Provide the [X, Y] coordinate of the cell's center where the given text is located.  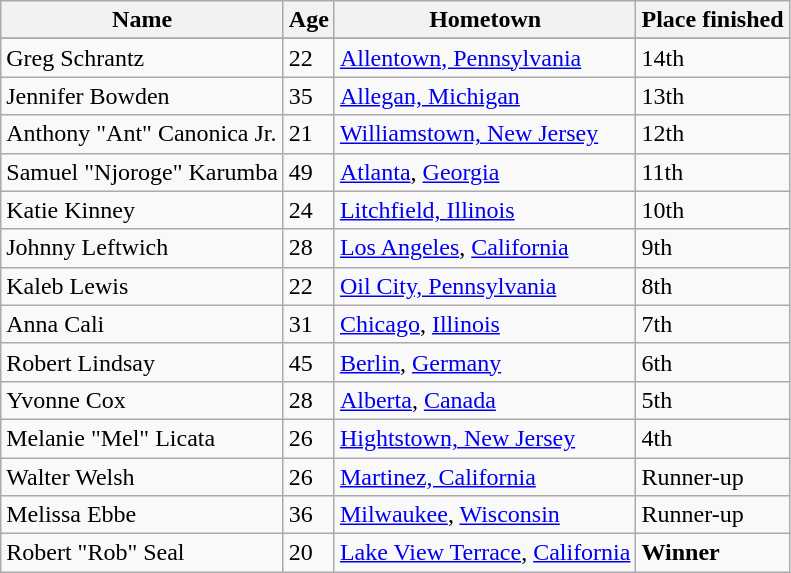
Kaleb Lewis [142, 286]
Johnny Leftwich [142, 248]
Alberta, Canada [485, 400]
Anthony "Ant" Canonica Jr. [142, 134]
Chicago, Illinois [485, 324]
Atlanta, Georgia [485, 172]
Hometown [485, 20]
36 [308, 515]
Berlin, Germany [485, 362]
Greg Schrantz [142, 58]
Robert Lindsay [142, 362]
10th [712, 210]
Winner [712, 553]
12th [712, 134]
Samuel "Njoroge" Karumba [142, 172]
Allentown, Pennsylvania [485, 58]
Jennifer Bowden [142, 96]
8th [712, 286]
Name [142, 20]
11th [712, 172]
5th [712, 400]
Oil City, Pennsylvania [485, 286]
Martinez, California [485, 477]
Litchfield, Illinois [485, 210]
Milwaukee, Wisconsin [485, 515]
Anna Cali [142, 324]
7th [712, 324]
Katie Kinney [142, 210]
Melanie "Mel" Licata [142, 438]
Los Angeles, California [485, 248]
6th [712, 362]
9th [712, 248]
Yvonne Cox [142, 400]
Melissa Ebbe [142, 515]
Allegan, Michigan [485, 96]
31 [308, 324]
Williamstown, New Jersey [485, 134]
14th [712, 58]
45 [308, 362]
4th [712, 438]
Place finished [712, 20]
24 [308, 210]
Robert "Rob" Seal [142, 553]
Hightstown, New Jersey [485, 438]
Lake View Terrace, California [485, 553]
Age [308, 20]
Walter Welsh [142, 477]
13th [712, 96]
49 [308, 172]
21 [308, 134]
20 [308, 553]
35 [308, 96]
